From the cell containing the given text, extract its center point as [x, y] coordinate. 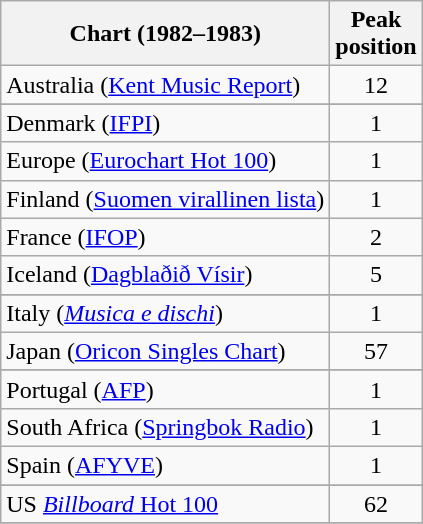
Portugal (AFP) [166, 389]
57 [376, 351]
Australia (Kent Music Report) [166, 85]
Spain (AFYVE) [166, 465]
US Billboard Hot 100 [166, 503]
Denmark (IFPI) [166, 123]
Iceland (Dagblaðið Vísir) [166, 275]
12 [376, 85]
Finland (Suomen virallinen lista) [166, 199]
Italy (Musica e dischi) [166, 313]
Japan (Oricon Singles Chart) [166, 351]
62 [376, 503]
France (IFOP) [166, 237]
Europe (Eurochart Hot 100) [166, 161]
South Africa (Springbok Radio) [166, 427]
Peakposition [376, 34]
2 [376, 237]
Chart (1982–1983) [166, 34]
5 [376, 275]
